Return [x, y] of the center of cell containing provided text 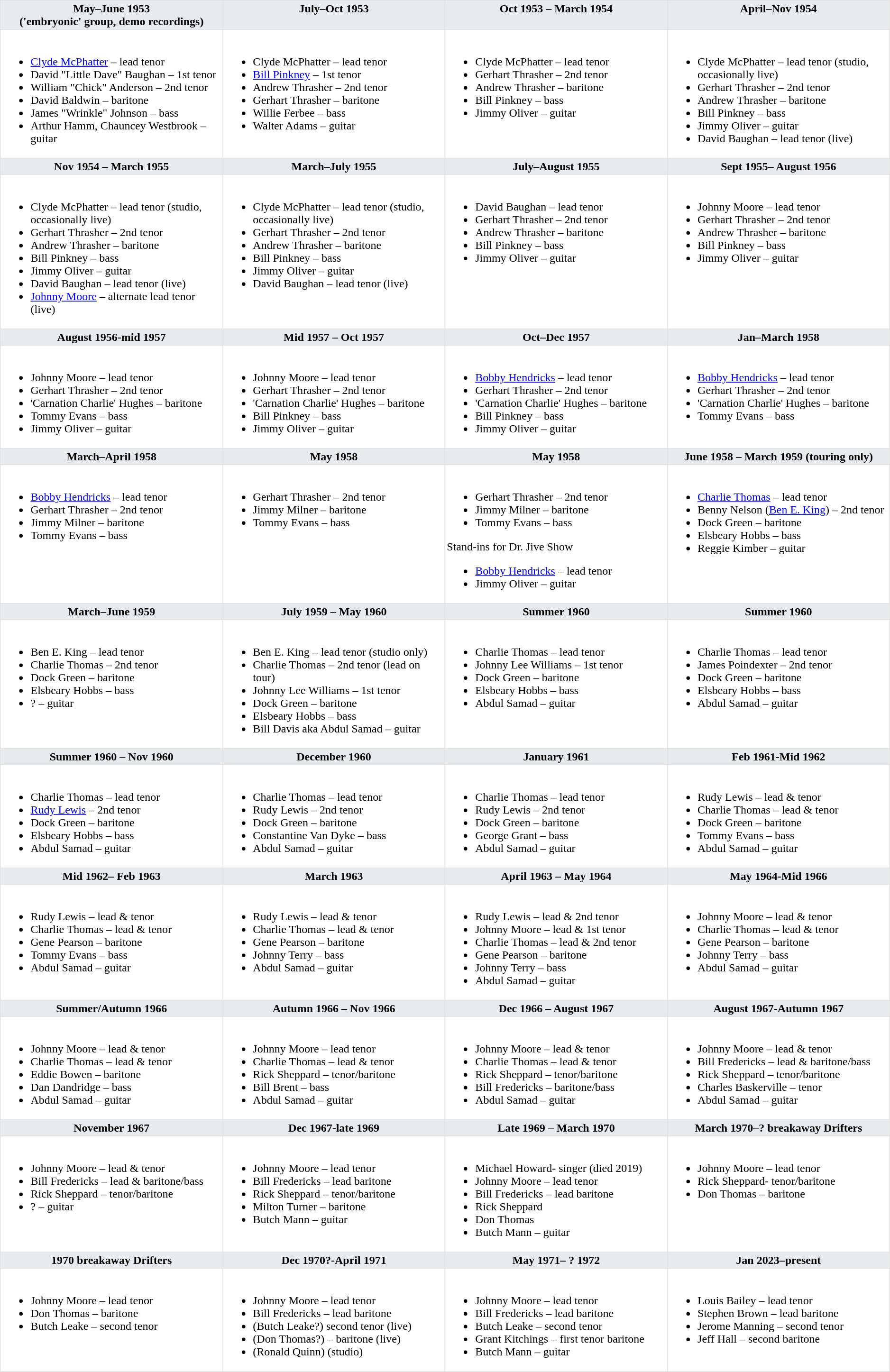
Johnny Moore – lead & tenorCharlie Thomas – lead & tenorGene Pearson – baritoneJohnny Terry – bassAbdul Samad – guitar [779, 942]
Gerhart Thrasher – 2nd tenorJimmy Milner – baritoneTommy Evans – bass [334, 534]
Johnny Moore – lead & tenorBill Fredericks – lead & baritone/bassRick Sheppard – tenor/baritone? – guitar [112, 1194]
March–June 1959 [112, 612]
Sept 1955– August 1956 [779, 166]
August 1967-Autumn 1967 [779, 1008]
Oct–Dec 1957 [556, 337]
Johnny Moore – lead tenorRick Sheppard- tenor/baritoneDon Thomas – baritone [779, 1194]
Gerhart Thrasher – 2nd tenorJimmy Milner – baritoneTommy Evans – bassStand-ins for Dr. Jive ShowBobby Hendricks – lead tenorJimmy Oliver – guitar [556, 534]
Johnny Moore – lead tenorDon Thomas – baritoneButch Leake – second tenor [112, 1320]
Louis Bailey – lead tenorStephen Brown – lead baritoneJerome Manning – second tenorJeff Hall – second baritone [779, 1320]
Summer/Autumn 1966 [112, 1008]
May–June 1953('embryonic' group, demo recordings) [112, 15]
Dec 1966 – August 1967 [556, 1008]
1970 breakaway Drifters [112, 1260]
Bobby Hendricks – lead tenorGerhart Thrasher – 2nd tenor'Carnation Charlie' Hughes – baritoneTommy Evans – bass [779, 397]
Johnny Moore – lead tenorGerhart Thrasher – 2nd tenorAndrew Thrasher – baritoneBill Pinkney – bassJimmy Oliver – guitar [779, 252]
May 1964-Mid 1966 [779, 876]
Johnny Moore – lead tenorBill Fredericks – lead baritoneButch Leake – second tenorGrant Kitchings – first tenor baritoneButch Mann – guitar [556, 1320]
Charlie Thomas – lead tenorRudy Lewis – 2nd tenorDock Green – baritoneElsbeary Hobbs – bassAbdul Samad – guitar [112, 816]
Johnny Moore – lead & tenorCharlie Thomas – lead & tenorEddie Bowen – baritoneDan Dandridge – bassAbdul Samad – guitar [112, 1068]
Autumn 1966 – Nov 1966 [334, 1008]
David Baughan – lead tenorGerhart Thrasher – 2nd tenorAndrew Thrasher – baritoneBill Pinkney – bassJimmy Oliver – guitar [556, 252]
Mid 1962– Feb 1963 [112, 876]
Johnny Moore – lead & tenorBill Fredericks – lead & baritone/bassRick Sheppard – tenor/baritoneCharles Baskerville – tenorAbdul Samad – guitar [779, 1068]
July 1959 – May 1960 [334, 612]
July–Oct 1953 [334, 15]
December 1960 [334, 757]
January 1961 [556, 757]
November 1967 [112, 1128]
Summer 1960 – Nov 1960 [112, 757]
Bobby Hendricks – lead tenorGerhart Thrasher – 2nd tenor'Carnation Charlie' Hughes – baritoneBill Pinkney – bassJimmy Oliver – guitar [556, 397]
Johnny Moore – lead tenorBill Fredericks – lead baritone(Butch Leake?) second tenor (live)(Don Thomas?) – baritone (live)(Ronald Quinn) (studio) [334, 1320]
Johnny Moore – lead tenorCharlie Thomas – lead & tenorRick Sheppard – tenor/baritoneBill Brent – bassAbdul Samad – guitar [334, 1068]
June 1958 – March 1959 (touring only) [779, 457]
Oct 1953 – March 1954 [556, 15]
Charlie Thomas – lead tenorBenny Nelson (Ben E. King) – 2nd tenorDock Green – baritoneElsbeary Hobbs – bassReggie Kimber – guitar [779, 534]
Rudy Lewis – lead & tenorCharlie Thomas – lead & tenorDock Green – baritoneTommy Evans – bassAbdul Samad – guitar [779, 816]
Clyde McPhatter – lead tenorBill Pinkney – 1st tenorAndrew Thrasher – 2nd tenorGerhart Thrasher – baritoneWillie Ferbee – bassWalter Adams – guitar [334, 94]
Charlie Thomas – lead tenorJohnny Lee Williams – 1st tenorDock Green – baritoneElsbeary Hobbs – bassAbdul Samad – guitar [556, 684]
Jan 2023–present [779, 1260]
July–August 1955 [556, 166]
Bobby Hendricks – lead tenorGerhart Thrasher – 2nd tenorJimmy Milner – baritoneTommy Evans – bass [112, 534]
May 1971– ? 1972 [556, 1260]
Nov 1954 – March 1955 [112, 166]
March 1963 [334, 876]
April 1963 – May 1964 [556, 876]
August 1956-mid 1957 [112, 337]
Late 1969 – March 1970 [556, 1128]
Michael Howard- singer (died 2019)Johnny Moore – lead tenorBill Fredericks – lead baritoneRick SheppardDon ThomasButch Mann – guitar [556, 1194]
Charlie Thomas – lead tenorRudy Lewis – 2nd tenorDock Green – baritoneGeorge Grant – bassAbdul Samad – guitar [556, 816]
Clyde McPhatter – lead tenorGerhart Thrasher – 2nd tenorAndrew Thrasher – baritoneBill Pinkney – bassJimmy Oliver – guitar [556, 94]
Johnny Moore – lead tenorBill Fredericks – lead baritoneRick Sheppard – tenor/baritoneMilton Turner – baritoneButch Mann – guitar [334, 1194]
Charlie Thomas – lead tenorJames Poindexter – 2nd tenorDock Green – baritoneElsbeary Hobbs – bassAbdul Samad – guitar [779, 684]
Charlie Thomas – lead tenorRudy Lewis – 2nd tenorDock Green – baritoneConstantine Van Dyke – bassAbdul Samad – guitar [334, 816]
Dec 1970?-April 1971 [334, 1260]
Rudy Lewis – lead & tenorCharlie Thomas – lead & tenorGene Pearson – baritoneJohnny Terry – bassAbdul Samad – guitar [334, 942]
Feb 1961-Mid 1962 [779, 757]
March 1970–? breakaway Drifters [779, 1128]
April–Nov 1954 [779, 15]
Johnny Moore – lead & tenorCharlie Thomas – lead & tenorRick Sheppard – tenor/baritoneBill Fredericks – baritone/bassAbdul Samad – guitar [556, 1068]
Mid 1957 – Oct 1957 [334, 337]
Rudy Lewis – lead & tenorCharlie Thomas – lead & tenorGene Pearson – baritoneTommy Evans – bassAbdul Samad – guitar [112, 942]
Dec 1967-late 1969 [334, 1128]
Jan–March 1958 [779, 337]
March–July 1955 [334, 166]
March–April 1958 [112, 457]
Ben E. King – lead tenorCharlie Thomas – 2nd tenorDock Green – baritoneElsbeary Hobbs – bass? – guitar [112, 684]
Johnny Moore – lead tenorGerhart Thrasher – 2nd tenor'Carnation Charlie' Hughes – baritoneBill Pinkney – bassJimmy Oliver – guitar [334, 397]
Johnny Moore – lead tenorGerhart Thrasher – 2nd tenor'Carnation Charlie' Hughes – baritoneTommy Evans – bassJimmy Oliver – guitar [112, 397]
